Scan for the cell matching the given text and deliver its (X, Y) coordinate at center. 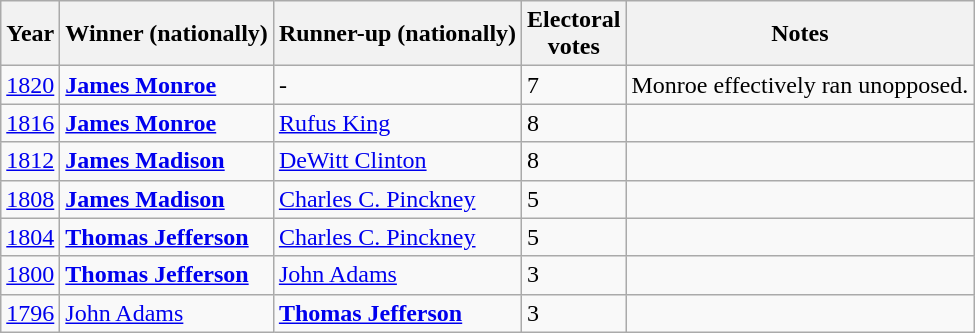
Rufus King (397, 123)
- (397, 85)
Notes (800, 34)
1796 (30, 313)
Monroe effectively ran unopposed. (800, 85)
DeWitt Clinton (397, 161)
Year (30, 34)
1820 (30, 85)
Runner-up (nationally) (397, 34)
7 (574, 85)
Electoralvotes (574, 34)
1808 (30, 199)
1804 (30, 237)
1800 (30, 275)
1812 (30, 161)
Winner (nationally) (167, 34)
1816 (30, 123)
